From the cell containing the given text, extract its center point as [x, y] coordinate. 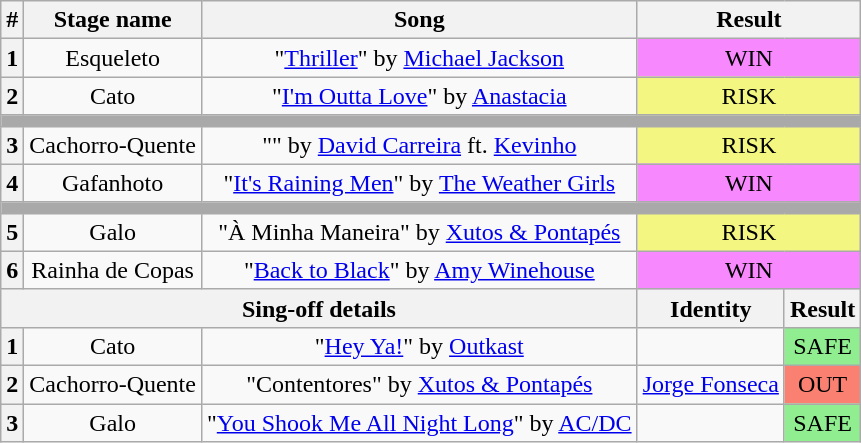
Sing-off details [319, 308]
Jorge Fonseca [710, 384]
4 [12, 183]
Gafanhoto [113, 183]
Stage name [113, 20]
# [12, 20]
"" by David Carreira ft. Kevinho [419, 145]
"À Minha Maneira" by Xutos & Pontapés [419, 232]
"You Shook Me All Night Long" by AC/DC [419, 423]
"It's Raining Men" by The Weather Girls [419, 183]
"Contentores" by Xutos & Pontapés [419, 384]
"Back to Black" by Amy Winehouse [419, 270]
OUT [822, 384]
Identity [710, 308]
"I'm Outta Love" by Anastacia [419, 96]
6 [12, 270]
"Hey Ya!" by Outkast [419, 346]
5 [12, 232]
"Thriller" by Michael Jackson [419, 58]
Song [419, 20]
Esqueleto [113, 58]
Rainha de Copas [113, 270]
